Provide the [X, Y] coordinate of the cell's center where the given text is located.  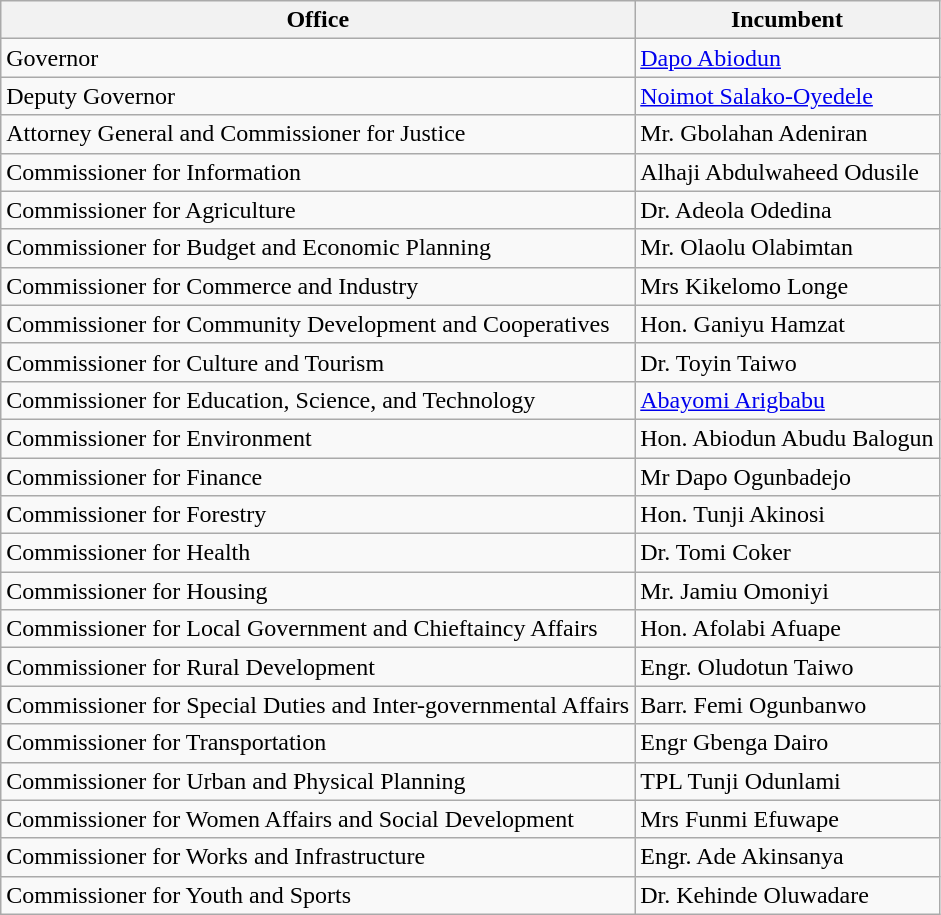
Office [318, 20]
Noimot Salako-Oyedele [787, 96]
Mrs Kikelomo Longe [787, 286]
Commissioner for Health [318, 553]
Commissioner for Agriculture [318, 210]
Engr Gbenga Dairo [787, 743]
Engr. Oludotun Taiwo [787, 667]
Commissioner for Commerce and Industry [318, 286]
Commissioner for Works and Infrastructure [318, 857]
Incumbent [787, 20]
Commissioner for Community Development and Cooperatives [318, 324]
Commissioner for Finance [318, 477]
Commissioner for Forestry [318, 515]
Commissioner for Special Duties and Inter-governmental Affairs [318, 705]
Dr. Adeola Odedina [787, 210]
Dr. Tomi Coker [787, 553]
Hon. Afolabi Afuape [787, 629]
Commissioner for Information [318, 172]
Mr Dapo Ogunbadejo [787, 477]
Mr. Gbolahan Adeniran [787, 134]
Mrs Funmi Efuwape [787, 819]
Commissioner for Urban and Physical Planning [318, 781]
Dr. Kehinde Oluwadare [787, 895]
Hon. Ganiyu Hamzat [787, 324]
Alhaji Abdulwaheed Odusile [787, 172]
Barr. Femi Ogunbanwo [787, 705]
Commissioner for Local Government and Chieftaincy Affairs [318, 629]
Mr. Olaolu Olabimtan [787, 248]
Attorney General and Commissioner for Justice [318, 134]
Hon. Tunji Akinosi [787, 515]
Commissioner for Environment [318, 438]
Commissioner for Culture and Tourism [318, 362]
Engr. Ade Akinsanya [787, 857]
Commissioner for Transportation [318, 743]
Dr. Toyin Taiwo [787, 362]
Commissioner for Budget and Economic Planning [318, 248]
Commissioner for Women Affairs and Social Development [318, 819]
Governor [318, 58]
TPL Tunji Odunlami [787, 781]
Abayomi Arigbabu [787, 400]
Dapo Abiodun [787, 58]
Commissioner for Youth and Sports [318, 895]
Mr. Jamiu Omoniyi [787, 591]
Commissioner for Education, Science, and Technology [318, 400]
Commissioner for Rural Development [318, 667]
Deputy Governor [318, 96]
Commissioner for Housing [318, 591]
Hon. Abiodun Abudu Balogun [787, 438]
